Pinpoint the cell where the given text exists, returning its [X, Y] midpoint coordinate. 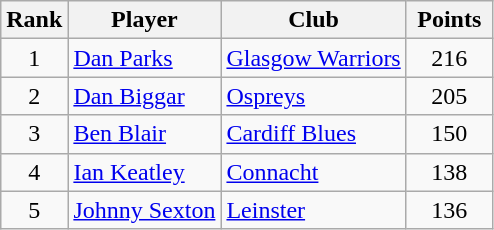
Ben Blair [144, 134]
4 [34, 172]
205 [449, 96]
2 [34, 96]
150 [449, 134]
Johnny Sexton [144, 210]
136 [449, 210]
3 [34, 134]
Cardiff Blues [314, 134]
Ian Keatley [144, 172]
138 [449, 172]
Dan Parks [144, 58]
1 [34, 58]
216 [449, 58]
Glasgow Warriors [314, 58]
Rank [34, 20]
5 [34, 210]
Points [449, 20]
Connacht [314, 172]
Player [144, 20]
Dan Biggar [144, 96]
Leinster [314, 210]
Ospreys [314, 96]
Club [314, 20]
